Extract the (X, Y) coordinate from the center of the cell holding the provided text.  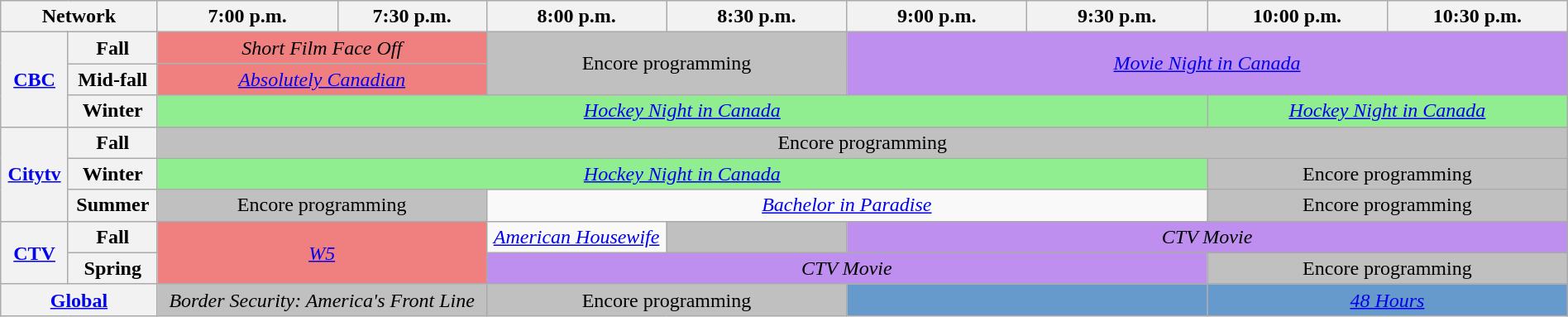
Citytv (35, 174)
Bachelor in Paradise (847, 205)
Spring (112, 268)
9:00 p.m. (937, 17)
CTV (35, 252)
Global (79, 300)
10:30 p.m. (1477, 17)
8:30 p.m. (757, 17)
American Housewife (576, 237)
7:00 p.m. (247, 17)
48 Hours (1388, 300)
W5 (322, 252)
Absolutely Canadian (322, 79)
9:30 p.m. (1117, 17)
8:00 p.m. (576, 17)
Mid-fall (112, 79)
Network (79, 17)
Border Security: America's Front Line (322, 300)
Movie Night in Canada (1207, 64)
Summer (112, 205)
CBC (35, 79)
7:30 p.m. (412, 17)
10:00 p.m. (1298, 17)
Short Film Face Off (322, 48)
